Determine the [x, y] coordinate at the center of the cell enclosing the given text.  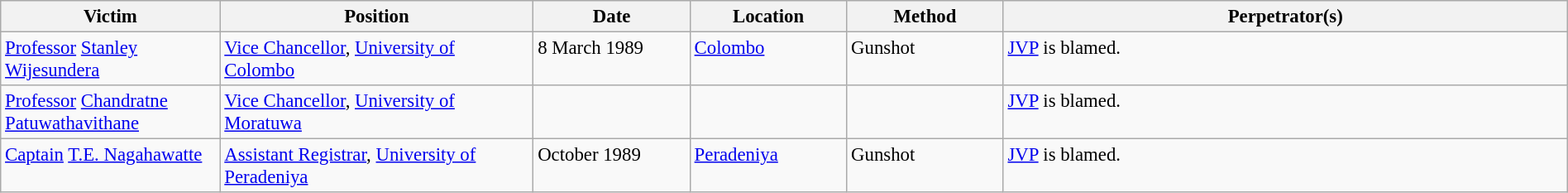
Perpetrator(s) [1285, 17]
Vice Chancellor, University of Moratuwa [377, 113]
Victim [111, 17]
Captain T.E. Nagahawatte [111, 166]
Peradeniya [767, 166]
Professor Chandratne Patuwathavithane [111, 113]
Professor Stanley Wijesundera [111, 60]
Position [377, 17]
Assistant Registrar, University of Peradeniya [377, 166]
Method [925, 17]
8 March 1989 [612, 60]
Vice Chancellor, University of Colombo [377, 60]
October 1989 [612, 166]
Colombo [767, 60]
Date [612, 17]
Location [767, 17]
